Output the (x, y) coordinate of the center of the cell containing the given text.  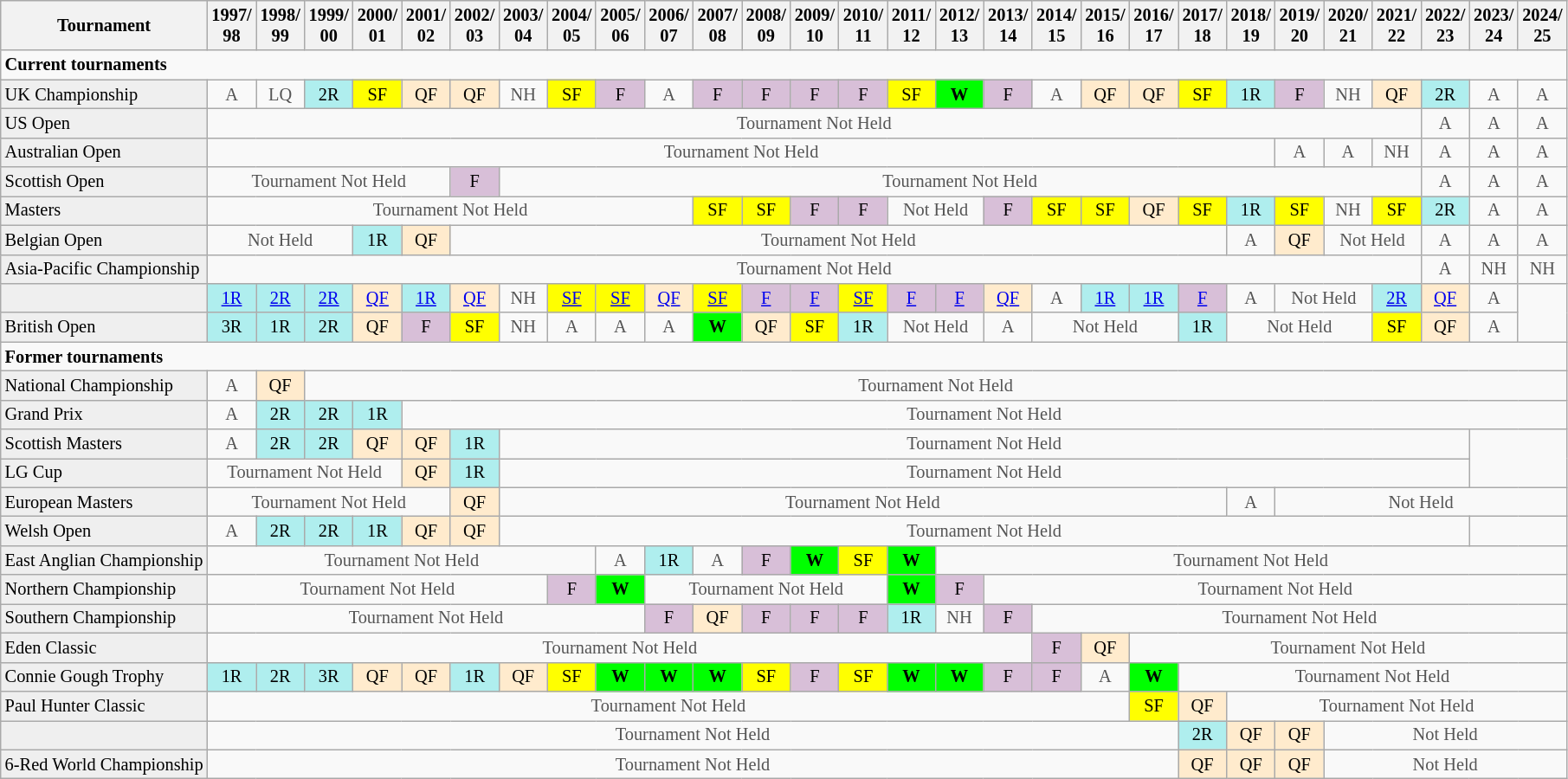
2006/07 (668, 25)
LG Cup (104, 473)
LQ (281, 94)
UK Championship (104, 94)
2003/04 (523, 25)
2018/19 (1251, 25)
Connie Gough Trophy (104, 677)
British Open (104, 327)
2011/12 (911, 25)
2009/10 (815, 25)
2023/24 (1494, 25)
Grand Prix (104, 415)
East Anglian Championship (104, 560)
2020/21 (1348, 25)
Northern Championship (104, 589)
Welsh Open (104, 531)
2017/18 (1203, 25)
Tournament (104, 25)
Australian Open (104, 152)
1997/98 (231, 25)
US Open (104, 123)
2004/05 (571, 25)
2019/20 (1300, 25)
1998/99 (281, 25)
Asia-Pacific Championship (104, 269)
2010/11 (863, 25)
2013/14 (1008, 25)
Scottish Masters (104, 444)
Current tournaments (784, 65)
2016/17 (1153, 25)
6-Red World Championship (104, 764)
2005/06 (620, 25)
2014/15 (1056, 25)
Southern Championship (104, 618)
European Masters (104, 502)
Former tournaments (784, 357)
2012/13 (959, 25)
1999/00 (329, 25)
Scottish Open (104, 182)
Masters (104, 210)
2024/25 (1542, 25)
2015/16 (1105, 25)
2000/01 (377, 25)
2002/03 (474, 25)
Paul Hunter Classic (104, 705)
2021/22 (1397, 25)
2022/23 (1445, 25)
2008/09 (766, 25)
2001/02 (426, 25)
National Championship (104, 385)
Belgian Open (104, 240)
Eden Classic (104, 647)
2007/08 (718, 25)
